From the cell containing the given text, extract its center point as (X, Y) coordinate. 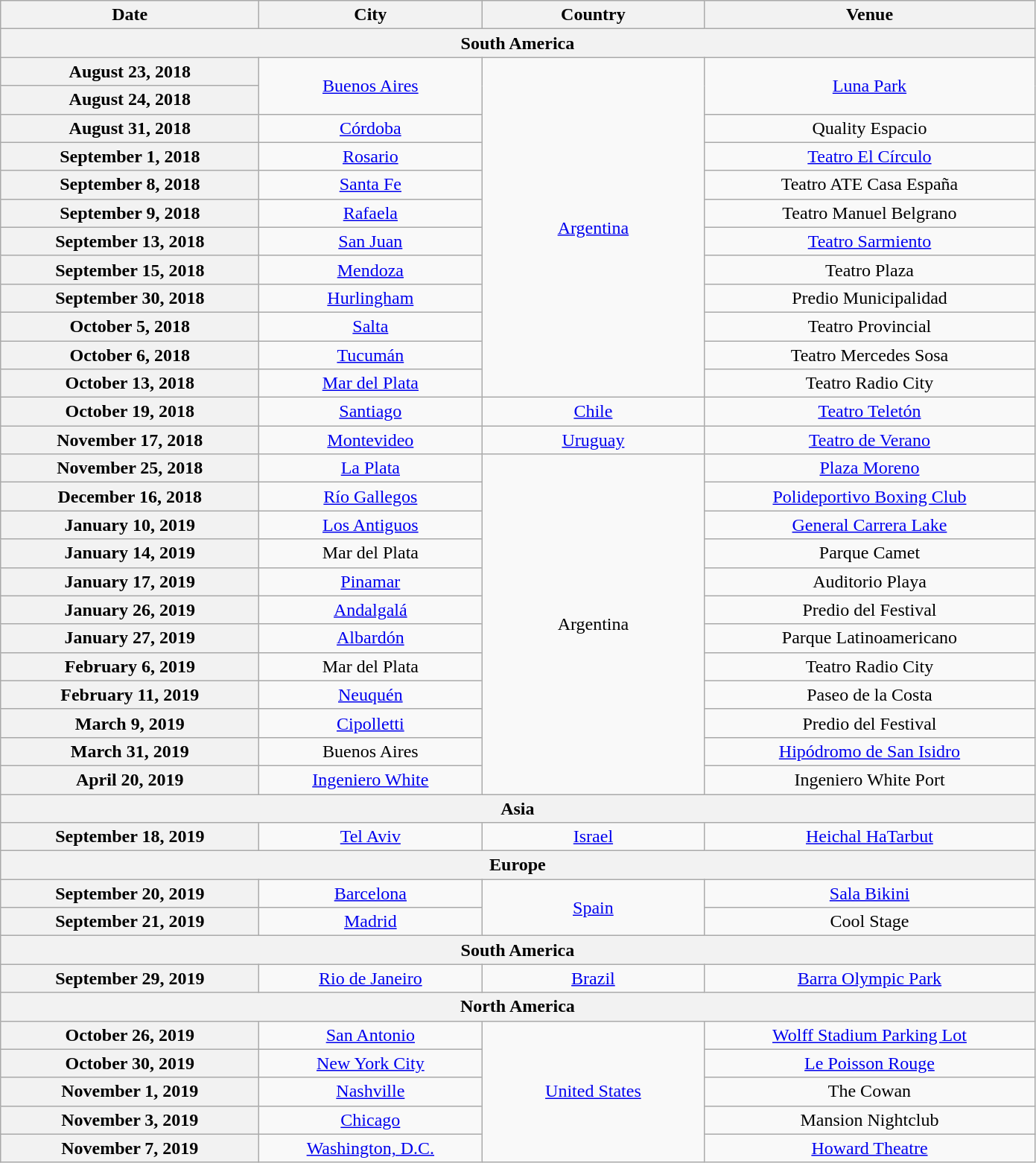
North America (518, 1007)
August 23, 2018 (130, 71)
Chile (593, 412)
September 1, 2018 (130, 156)
Quality Espacio (870, 128)
Asia (518, 808)
Barcelona (371, 893)
Washington, D.C. (371, 1148)
September 30, 2018 (130, 298)
Le Poisson Rouge (870, 1063)
Montevideo (371, 440)
Teatro Mercedes Sosa (870, 355)
Date (130, 15)
General Carrera Lake (870, 525)
September 18, 2019 (130, 837)
Cool Stage (870, 922)
Ingeniero White (371, 780)
January 17, 2019 (130, 581)
December 16, 2018 (130, 497)
Mansion Nightclub (870, 1120)
Santiago (371, 412)
Israel (593, 837)
November 1, 2019 (130, 1092)
New York City (371, 1063)
March 9, 2019 (130, 723)
Teatro Teletón (870, 412)
Barra Olympic Park (870, 978)
August 24, 2018 (130, 100)
Neuquén (371, 695)
United States (593, 1092)
Albardón (371, 638)
October 19, 2018 (130, 412)
City (371, 15)
Teatro de Verano (870, 440)
November 7, 2019 (130, 1148)
Pinamar (371, 581)
September 13, 2018 (130, 241)
San Juan (371, 241)
Mendoza (371, 270)
Tel Aviv (371, 837)
Madrid (371, 922)
Nashville (371, 1092)
January 26, 2019 (130, 610)
Plaza Moreno (870, 468)
Salta (371, 326)
October 5, 2018 (130, 326)
Los Antiguos (371, 525)
September 21, 2019 (130, 922)
Teatro Plaza (870, 270)
La Plata (371, 468)
October 13, 2018 (130, 383)
Chicago (371, 1120)
February 6, 2019 (130, 666)
Río Gallegos (371, 497)
April 20, 2019 (130, 780)
Cipolletti (371, 723)
Teatro ATE Casa España (870, 185)
November 3, 2019 (130, 1120)
Spain (593, 908)
Europe (518, 865)
Polideportivo Boxing Club (870, 497)
January 27, 2019 (130, 638)
September 9, 2018 (130, 213)
Teatro Sarmiento (870, 241)
January 14, 2019 (130, 553)
Luna Park (870, 86)
Hurlingham (371, 298)
The Cowan (870, 1092)
October 6, 2018 (130, 355)
Parque Camet (870, 553)
Howard Theatre (870, 1148)
Uruguay (593, 440)
October 26, 2019 (130, 1035)
Córdoba (371, 128)
November 17, 2018 (130, 440)
November 25, 2018 (130, 468)
Tucumán (371, 355)
Ingeniero White Port (870, 780)
San Antonio (371, 1035)
Sala Bikini (870, 893)
March 31, 2019 (130, 751)
September 15, 2018 (130, 270)
Brazil (593, 978)
October 30, 2019 (130, 1063)
August 31, 2018 (130, 128)
Rosario (371, 156)
Andalgalá (371, 610)
Teatro Provincial (870, 326)
Rio de Janeiro (371, 978)
Country (593, 15)
Parque Latinoamericano (870, 638)
Heichal HaTarbut (870, 837)
Paseo de la Costa (870, 695)
Teatro El Círculo (870, 156)
February 11, 2019 (130, 695)
Santa Fe (371, 185)
Auditorio Playa (870, 581)
January 10, 2019 (130, 525)
Venue (870, 15)
September 8, 2018 (130, 185)
September 20, 2019 (130, 893)
Teatro Manuel Belgrano (870, 213)
September 29, 2019 (130, 978)
Rafaela (371, 213)
Wolff Stadium Parking Lot (870, 1035)
Predio Municipalidad (870, 298)
Hipódromo de San Isidro (870, 751)
